Output the (x, y) coordinate of the center of the cell containing the given text.  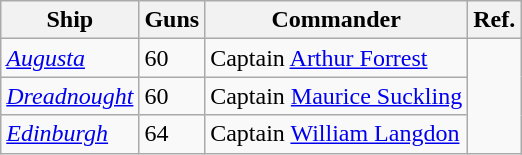
Guns (172, 20)
Captain William Langdon (336, 134)
Captain Arthur Forrest (336, 58)
Ref. (494, 20)
Augusta (70, 58)
Captain Maurice Suckling (336, 96)
Ship (70, 20)
Commander (336, 20)
64 (172, 134)
Edinburgh (70, 134)
Dreadnought (70, 96)
